Determine the (X, Y) coordinate at the center of the cell enclosing the given text.  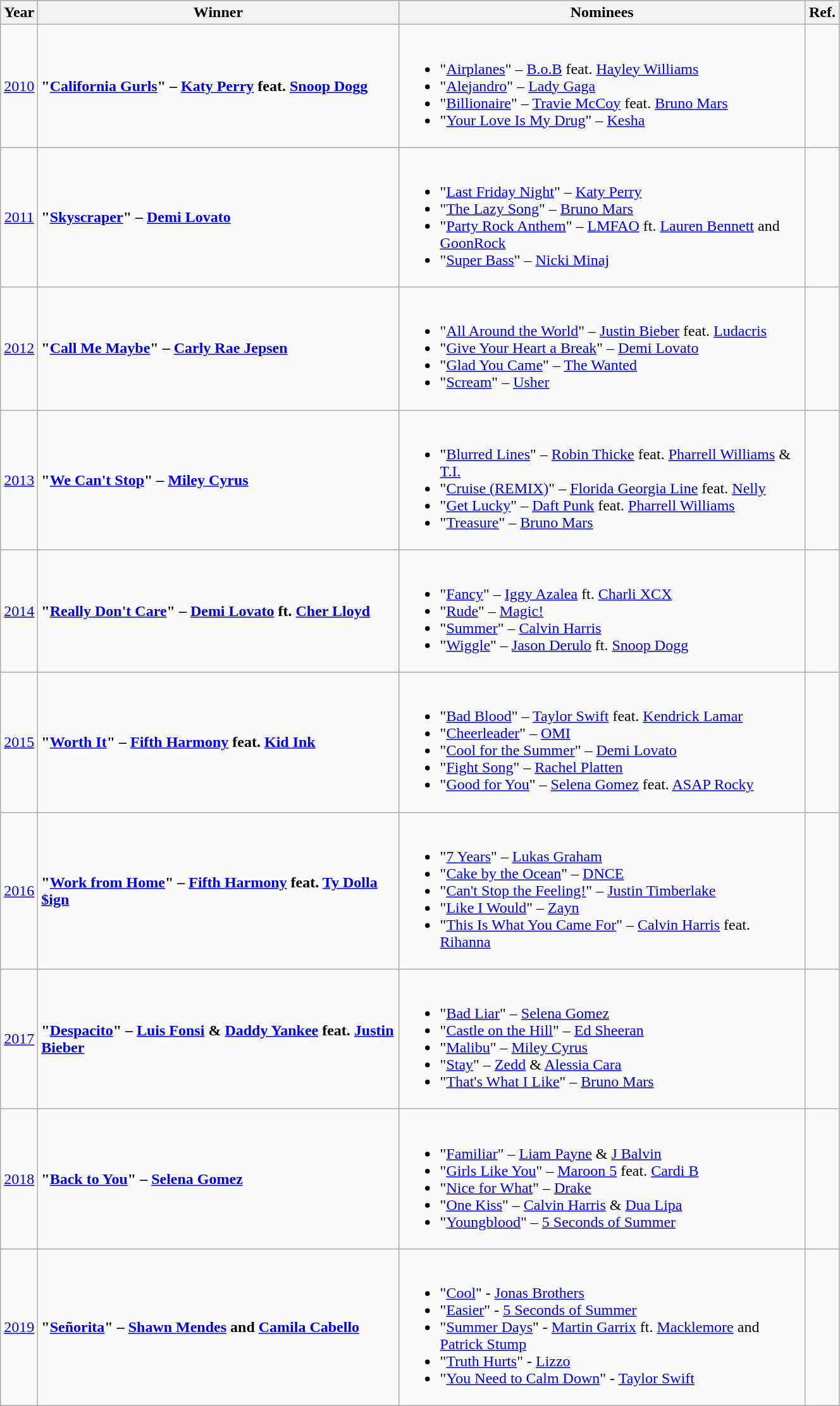
2013 (19, 479)
2015 (19, 743)
2014 (19, 611)
Winner (218, 13)
Nominees (602, 13)
"Work from Home" – Fifth Harmony feat. Ty Dolla $ign (218, 891)
2012 (19, 348)
2010 (19, 86)
"Really Don't Care" – Demi Lovato ft. Cher Lloyd (218, 611)
"Bad Liar" – Selena Gomez"Castle on the Hill" – Ed Sheeran"Malibu" – Miley Cyrus"Stay" – Zedd & Alessia Cara"That's What I Like" – Bruno Mars (602, 1039)
"Skyscraper" – Demi Lovato (218, 218)
"California Gurls" – Katy Perry feat. Snoop Dogg (218, 86)
"Despacito" – Luis Fonsi & Daddy Yankee feat. Justin Bieber (218, 1039)
"All Around the World" – Justin Bieber feat. Ludacris"Give Your Heart a Break" – Demi Lovato"Glad You Came" – The Wanted"Scream" – Usher (602, 348)
2016 (19, 891)
"Call Me Maybe" – Carly Rae Jepsen (218, 348)
2018 (19, 1179)
"Back to You" – Selena Gomez (218, 1179)
"We Can't Stop" – Miley Cyrus (218, 479)
"Worth It" – Fifth Harmony feat. Kid Ink (218, 743)
Year (19, 13)
2017 (19, 1039)
"Señorita" – Shawn Mendes and Camila Cabello (218, 1327)
"Fancy" – Iggy Azalea ft. Charli XCX"Rude" – Magic!"Summer" – Calvin Harris"Wiggle" – Jason Derulo ft. Snoop Dogg (602, 611)
2011 (19, 218)
"Last Friday Night" – Katy Perry"The Lazy Song" – Bruno Mars"Party Rock Anthem" – LMFAO ft. Lauren Bennett and GoonRock"Super Bass" – Nicki Minaj (602, 218)
Ref. (822, 13)
2019 (19, 1327)
"Airplanes" – B.o.B feat. Hayley Williams"Alejandro" – Lady Gaga"Billionaire" – Travie McCoy feat. Bruno Mars"Your Love Is My Drug" – Kesha (602, 86)
